Pinpoint the cell where the given text exists, returning its [X, Y] midpoint coordinate. 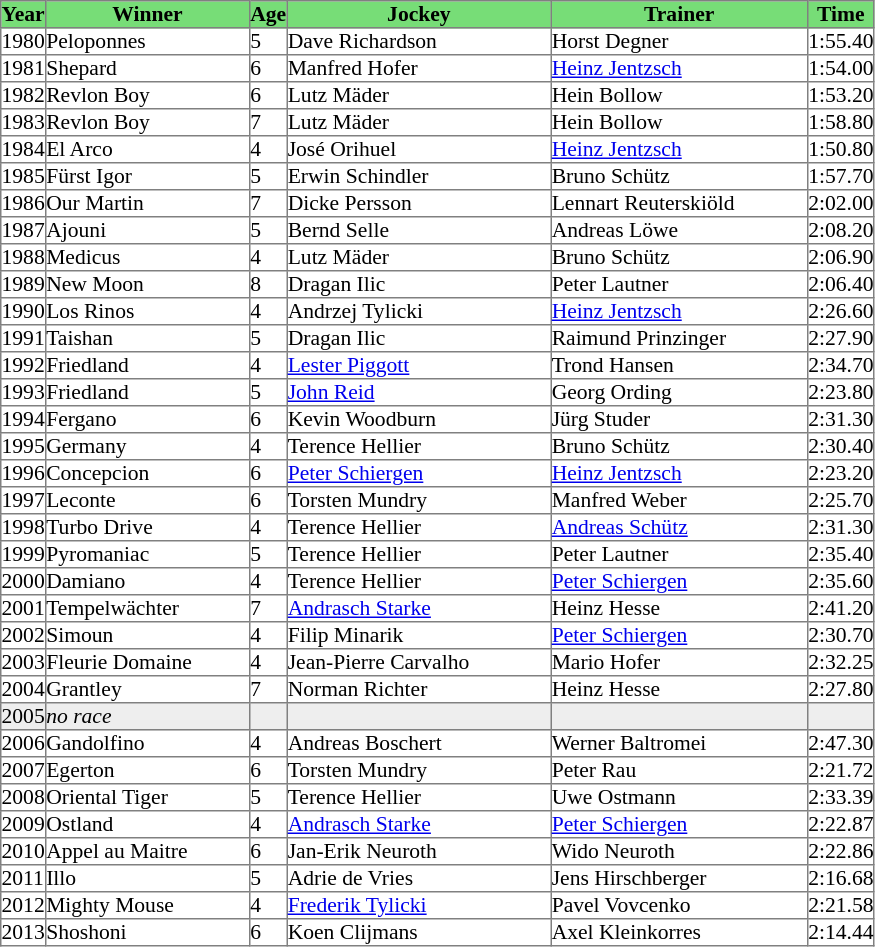
Dave Richardson [419, 42]
Fleurie Domaine [147, 662]
2000 [24, 582]
Jean-Pierre Carvalho [419, 662]
2008 [24, 798]
2:06.40 [840, 284]
2002 [24, 636]
2005 [24, 716]
Fürst Igor [147, 176]
Andreas Schütz [679, 528]
Egerton [147, 770]
Manfred Hofer [419, 68]
2006 [24, 744]
2013 [24, 932]
2012 [24, 906]
El Arco [147, 150]
2007 [24, 770]
New Moon [147, 284]
Gandolfino [147, 744]
Andreas Löwe [679, 230]
2001 [24, 608]
Filip Minarik [419, 636]
2004 [24, 690]
2:30.70 [840, 636]
1987 [24, 230]
8 [268, 284]
2:35.40 [840, 554]
Concepcion [147, 474]
2:27.80 [840, 690]
2:30.40 [840, 446]
2:02.00 [840, 204]
Ostland [147, 824]
1:54.00 [840, 68]
Lester Piggott [419, 366]
Georg Ording [679, 392]
Trainer [679, 14]
1:55.40 [840, 42]
Fergano [147, 420]
2003 [24, 662]
Turbo Drive [147, 528]
2:21.72 [840, 770]
José Orihuel [419, 150]
1988 [24, 258]
2:06.90 [840, 258]
Axel Kleinkorres [679, 932]
Peter Rau [679, 770]
John Reid [419, 392]
1989 [24, 284]
Illo [147, 878]
Los Rinos [147, 312]
2:16.68 [840, 878]
2:23.20 [840, 474]
Koen Clijmans [419, 932]
Horst Degner [679, 42]
Trond Hansen [679, 366]
Grantley [147, 690]
Kevin Woodburn [419, 420]
Winner [147, 14]
Lennart Reuterskiöld [679, 204]
2009 [24, 824]
Leconte [147, 500]
Jens Hirschberger [679, 878]
1998 [24, 528]
Jockey [419, 14]
Frederik Tylicki [419, 906]
2:26.60 [840, 312]
2:34.70 [840, 366]
1996 [24, 474]
Mighty Mouse [147, 906]
1:50.80 [840, 150]
Norman Richter [419, 690]
Simoun [147, 636]
1994 [24, 420]
1:53.20 [840, 96]
1992 [24, 366]
2:27.90 [840, 338]
Uwe Ostmann [679, 798]
Andreas Boschert [419, 744]
Mario Hofer [679, 662]
1983 [24, 122]
Dicke Persson [419, 204]
Time [840, 14]
Raimund Prinzinger [679, 338]
1997 [24, 500]
1980 [24, 42]
2:35.60 [840, 582]
Our Martin [147, 204]
Manfred Weber [679, 500]
2:25.70 [840, 500]
1:58.80 [840, 122]
2:32.25 [840, 662]
1984 [24, 150]
Peloponnes [147, 42]
2:22.86 [840, 852]
1986 [24, 204]
Andrzej Tylicki [419, 312]
Werner Baltromei [679, 744]
Oriental Tiger [147, 798]
Adrie de Vries [419, 878]
2:08.20 [840, 230]
2:21.58 [840, 906]
2010 [24, 852]
2:14.44 [840, 932]
1993 [24, 392]
1990 [24, 312]
2:23.80 [840, 392]
1981 [24, 68]
1:57.70 [840, 176]
Medicus [147, 258]
Taishan [147, 338]
1991 [24, 338]
1985 [24, 176]
2:47.30 [840, 744]
Shoshoni [147, 932]
1999 [24, 554]
Age [268, 14]
2:33.39 [840, 798]
Tempelwächter [147, 608]
Wido Neuroth [679, 852]
2:41.20 [840, 608]
Erwin Schindler [419, 176]
Bernd Selle [419, 230]
1982 [24, 96]
Damiano [147, 582]
2:22.87 [840, 824]
1995 [24, 446]
Jan-Erik Neuroth [419, 852]
no race [147, 716]
Jürg Studer [679, 420]
Appel au Maitre [147, 852]
Ajouni [147, 230]
Pavel Vovcenko [679, 906]
Shepard [147, 68]
Year [24, 14]
Pyromaniac [147, 554]
Germany [147, 446]
2011 [24, 878]
